Locate the cell with the specified text and output its [x, y] center coordinate. 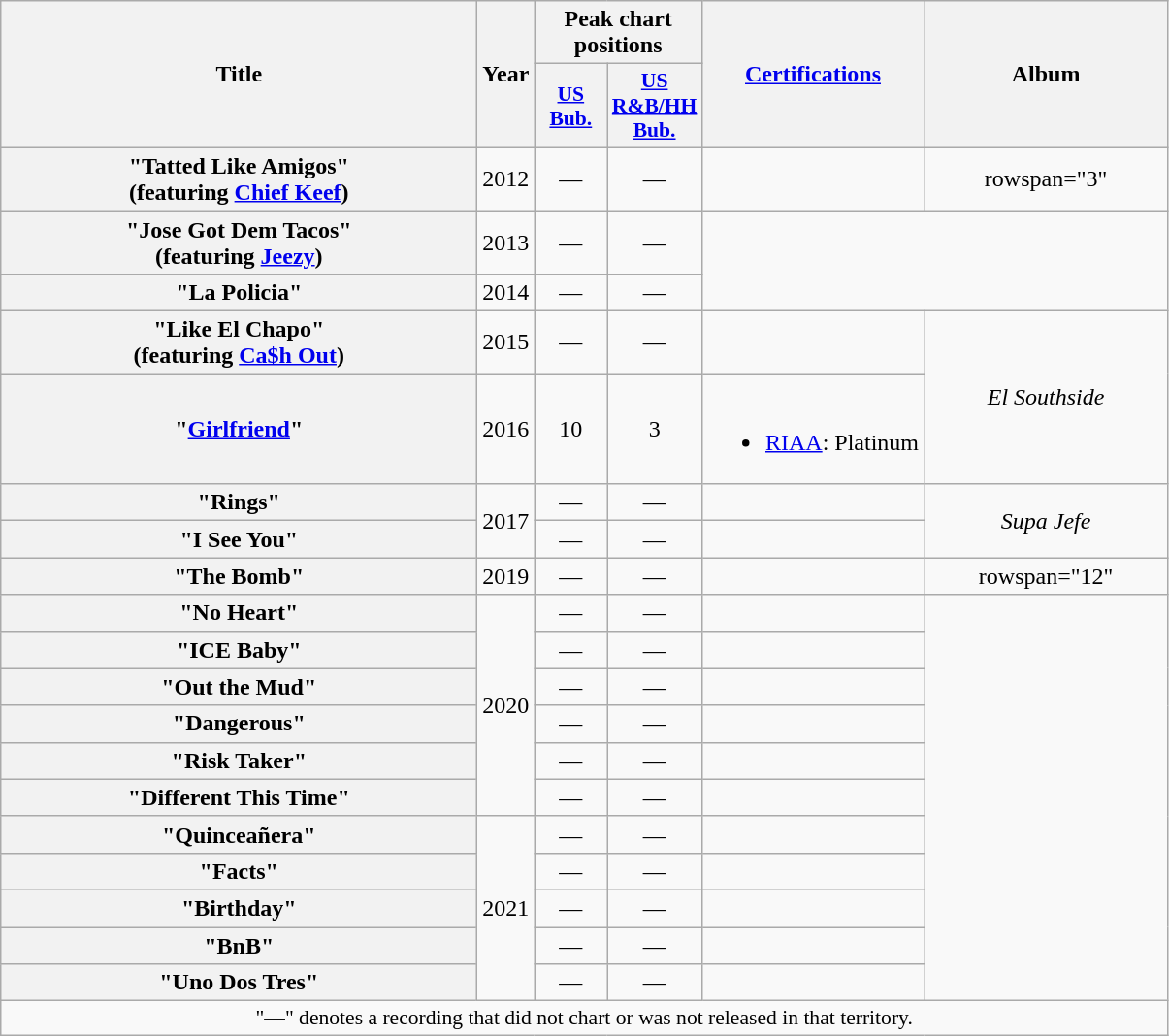
"The Bomb" [239, 576]
2014 [506, 293]
USR&B/HHBub. [655, 107]
"La Policia" [239, 293]
Peak chart positions [619, 33]
2013 [506, 243]
2020 [506, 705]
USBub. [570, 107]
"Different This Time" [239, 797]
Album [1046, 75]
"Dangerous" [239, 724]
2019 [506, 576]
rowspan="3" [1046, 178]
2021 [506, 908]
El Southside [1046, 398]
Title [239, 75]
"Uno Dos Tres" [239, 983]
3 [655, 429]
Year [506, 75]
"Tatted Like Amigos"(featuring Chief Keef) [239, 178]
Supa Jefe [1046, 521]
rowspan="12" [1046, 576]
"Quinceañera" [239, 834]
"I See You" [239, 539]
"Girlfriend" [239, 429]
"Facts" [239, 871]
"Birthday" [239, 908]
"No Heart" [239, 613]
2015 [506, 343]
"—" denotes a recording that did not chart or was not released in that territory. [584, 1019]
2012 [506, 178]
"BnB" [239, 946]
"Out the Mud" [239, 687]
RIAA: Platinum [813, 429]
"Like El Chapo"(featuring Ca$h Out) [239, 343]
"Rings" [239, 502]
Certifications [813, 75]
"Jose Got Dem Tacos"(featuring Jeezy) [239, 243]
"ICE Baby" [239, 650]
10 [570, 429]
2017 [506, 521]
2016 [506, 429]
"Risk Taker" [239, 761]
